Extract the (X, Y) coordinate from the center of the cell holding the provided text.  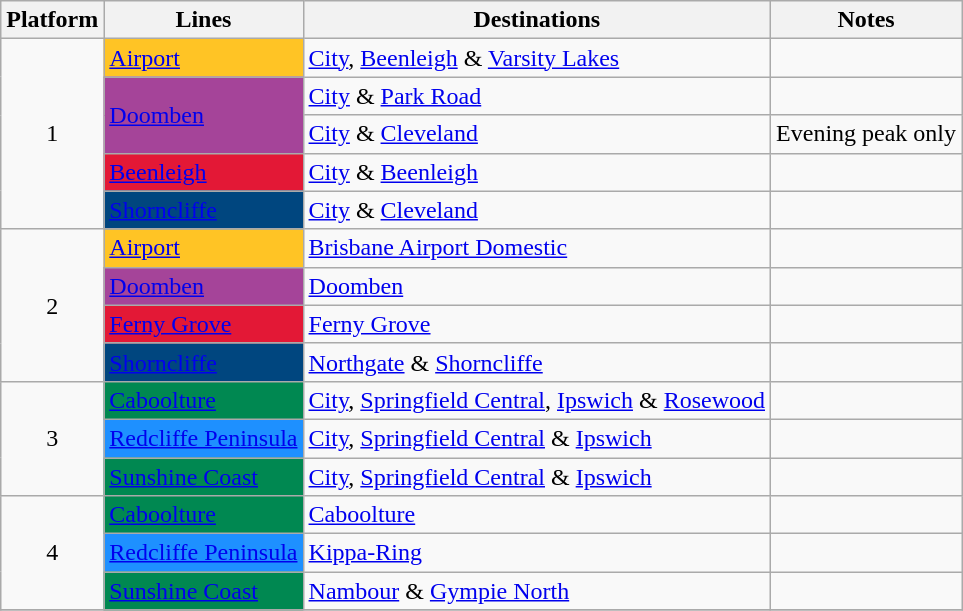
Lines (204, 20)
Northgate & Shorncliffe (537, 362)
City & Beenleigh (537, 172)
4 (52, 553)
Evening peak only (866, 134)
Nambour & Gympie North (537, 591)
Platform (52, 20)
2 (52, 305)
City, Beenleigh & Varsity Lakes (537, 58)
Kippa-Ring (537, 553)
Brisbane Airport Domestic (537, 248)
3 (52, 438)
City, Springfield Central, Ipswich & Rosewood (537, 400)
1 (52, 134)
Notes (866, 20)
Destinations (537, 20)
Beenleigh (204, 172)
City & Park Road (537, 96)
